Extract the (x, y) coordinate from the center of the cell holding the provided text.  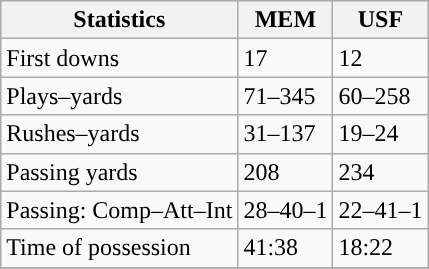
60–258 (380, 96)
Time of possession (120, 248)
Plays–yards (120, 96)
MEM (286, 20)
12 (380, 58)
41:38 (286, 248)
22–41–1 (380, 210)
Passing: Comp–Att–Int (120, 210)
31–137 (286, 134)
28–40–1 (286, 210)
USF (380, 20)
18:22 (380, 248)
Rushes–yards (120, 134)
19–24 (380, 134)
71–345 (286, 96)
First downs (120, 58)
234 (380, 172)
Statistics (120, 20)
17 (286, 58)
Passing yards (120, 172)
208 (286, 172)
